Identify which cell holds the provided text, then report its (X, Y) central coordinate. 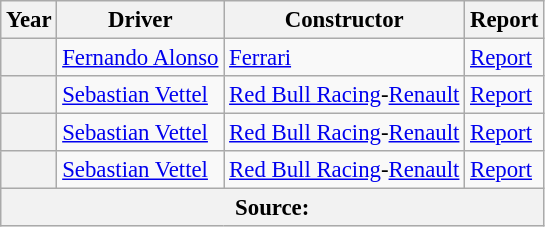
Year (29, 20)
Driver (140, 20)
Source: (272, 208)
Constructor (344, 20)
Fernando Alonso (140, 58)
Ferrari (344, 58)
